Identify which cell holds the provided text, then report its (X, Y) central coordinate. 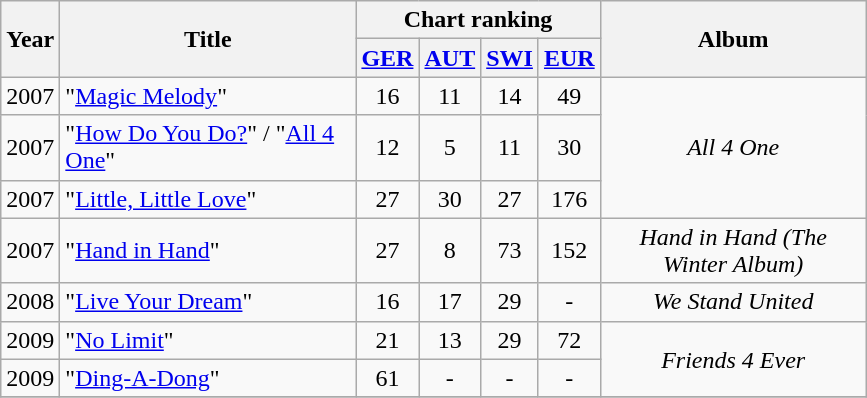
73 (510, 250)
EUR (569, 58)
Hand in Hand (The Winter Album) (733, 250)
"Magic Melody" (208, 96)
17 (450, 302)
14 (510, 96)
We Stand United (733, 302)
12 (388, 148)
49 (569, 96)
SWI (510, 58)
Chart ranking (478, 20)
152 (569, 250)
GER (388, 58)
"Little, Little Love" (208, 199)
"Ding-A-Dong" (208, 378)
21 (388, 340)
All 4 One (733, 148)
5 (450, 148)
Title (208, 39)
"Live Your Dream" (208, 302)
13 (450, 340)
72 (569, 340)
61 (388, 378)
176 (569, 199)
"No Limit" (208, 340)
Album (733, 39)
"How Do You Do?" / "All 4 One" (208, 148)
8 (450, 250)
Friends 4 Ever (733, 359)
2008 (30, 302)
Year (30, 39)
AUT (450, 58)
"Hand in Hand" (208, 250)
